Identify which cell holds the provided text, then report its (X, Y) central coordinate. 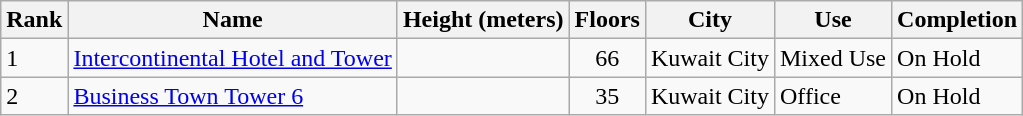
Completion (958, 20)
Business Town Tower 6 (233, 96)
City (710, 20)
2 (34, 96)
Height (meters) (483, 20)
Floors (607, 20)
Mixed Use (832, 58)
35 (607, 96)
Use (832, 20)
Rank (34, 20)
Office (832, 96)
Name (233, 20)
Intercontinental Hotel and Tower (233, 58)
66 (607, 58)
1 (34, 58)
